Provide the [x, y] coordinate of the cell's center where the given text is located.  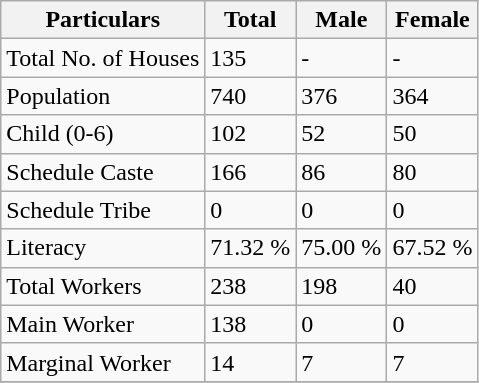
52 [342, 134]
Total Workers [103, 286]
135 [250, 58]
67.52 % [432, 248]
376 [342, 96]
Total [250, 20]
Male [342, 20]
75.00 % [342, 248]
364 [432, 96]
Population [103, 96]
Child (0-6) [103, 134]
Female [432, 20]
14 [250, 362]
40 [432, 286]
238 [250, 286]
Schedule Caste [103, 172]
71.32 % [250, 248]
102 [250, 134]
740 [250, 96]
Particulars [103, 20]
138 [250, 324]
Marginal Worker [103, 362]
80 [432, 172]
50 [432, 134]
Literacy [103, 248]
86 [342, 172]
198 [342, 286]
166 [250, 172]
Total No. of Houses [103, 58]
Main Worker [103, 324]
Schedule Tribe [103, 210]
